From the cell containing the given text, extract its center point as (x, y) coordinate. 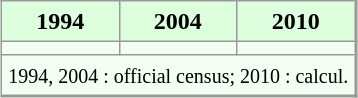
1994, 2004 : official census; 2010 : calcul. (178, 76)
1994 (60, 21)
2010 (296, 21)
2004 (178, 21)
